Capture the cell that displays the provided text and extract its (X, Y) central coordinate. 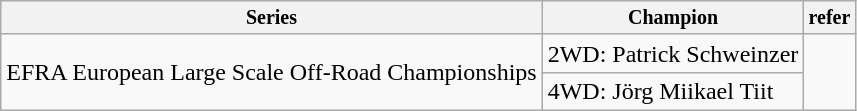
Series (272, 18)
refer (830, 18)
EFRA European Large Scale Off-Road Championships (272, 72)
2WD: Patrick Schweinzer (673, 53)
4WD: Jörg Miikael Tiit (673, 91)
Champion (673, 18)
